Determine the (x, y) coordinate at the center of the cell enclosing the given text.  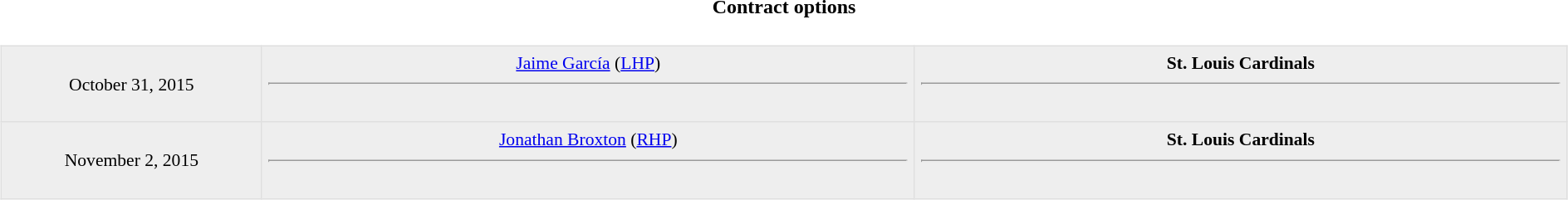
Jaime García (LHP) (588, 84)
Jonathan Broxton (RHP) (588, 160)
October 31, 2015 (131, 84)
November 2, 2015 (131, 160)
